Locate the cell with the specified text and output its [x, y] center coordinate. 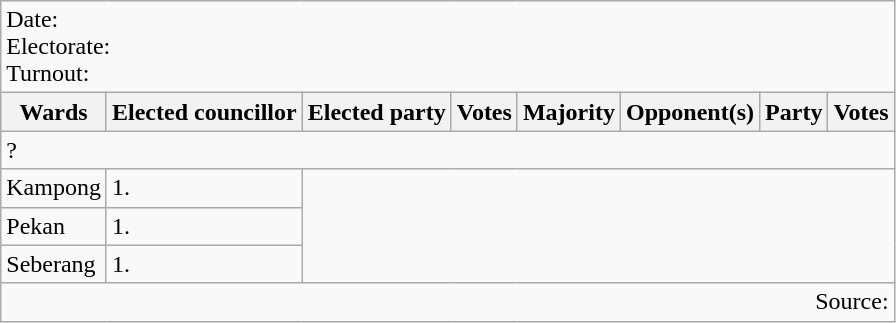
Party [794, 112]
Date: Electorate: Turnout: [448, 47]
Elected councillor [204, 112]
Seberang [54, 264]
Elected party [376, 112]
Source: [448, 302]
Opponent(s) [690, 112]
Majority [568, 112]
Kampong [54, 188]
? [448, 150]
Wards [54, 112]
Pekan [54, 226]
